Return (x, y) of the center of cell containing provided text 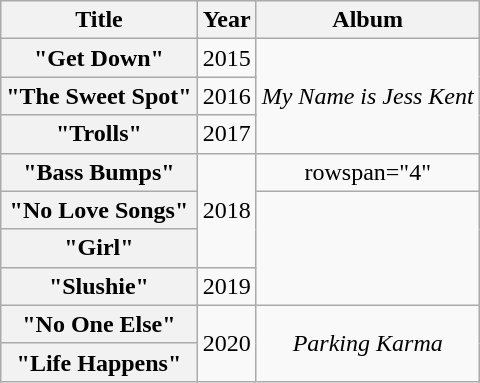
My Name is Jess Kent (368, 96)
Parking Karma (368, 343)
2016 (226, 96)
2018 (226, 210)
Title (99, 20)
2019 (226, 286)
Year (226, 20)
"Bass Bumps" (99, 172)
"Get Down" (99, 58)
"Life Happens" (99, 362)
"No One Else" (99, 324)
2017 (226, 134)
"Trolls" (99, 134)
rowspan="4" (368, 172)
"Slushie" (99, 286)
"No Love Songs" (99, 210)
2020 (226, 343)
2015 (226, 58)
"The Sweet Spot" (99, 96)
"Girl" (99, 248)
Album (368, 20)
